Determine the [X, Y] coordinate at the center of the cell enclosing the given text.  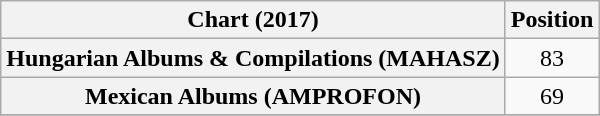
83 [552, 58]
Position [552, 20]
69 [552, 96]
Hungarian Albums & Compilations (MAHASZ) [253, 58]
Mexican Albums (AMPROFON) [253, 96]
Chart (2017) [253, 20]
